Pinpoint the cell where the given text exists, returning its (x, y) midpoint coordinate. 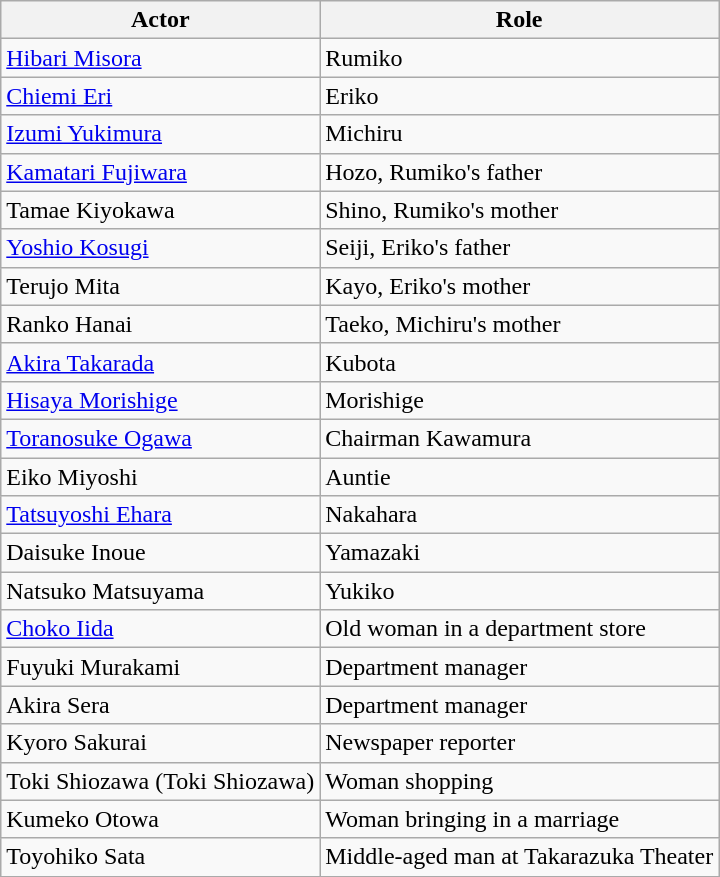
Akira Takarada (160, 362)
Kyoro Sakurai (160, 743)
Tatsuyoshi Ehara (160, 515)
Hozo, Rumiko's father (520, 172)
Kamatari Fujiwara (160, 172)
Middle-aged man at Takarazuka Theater (520, 857)
Eiko Miyoshi (160, 477)
Kumeko Otowa (160, 819)
Yoshio Kosugi (160, 248)
Toki Shiozawa (Toki Shiozawa) (160, 781)
Izumi Yukimura (160, 134)
Ranko Hanai (160, 324)
Tamae Kiyokawa (160, 210)
Toyohiko Sata (160, 857)
Fuyuki Murakami (160, 667)
Natsuko Matsuyama (160, 591)
Role (520, 20)
Kayo, Eriko's mother (520, 286)
Michiru (520, 134)
Hisaya Morishige (160, 400)
Shino, Rumiko's mother (520, 210)
Woman shopping (520, 781)
Woman bringing in a marriage (520, 819)
Hibari Misora (160, 58)
Newspaper reporter (520, 743)
Akira Sera (160, 705)
Toranosuke Ogawa (160, 438)
Old woman in a department store (520, 629)
Taeko, Michiru's mother (520, 324)
Actor (160, 20)
Nakahara (520, 515)
Seiji, Eriko's father (520, 248)
Chiemi Eri (160, 96)
Terujo Mita (160, 286)
Kubota (520, 362)
Eriko (520, 96)
Chairman Kawamura (520, 438)
Rumiko (520, 58)
Auntie (520, 477)
Choko Iida (160, 629)
Yukiko (520, 591)
Yamazaki (520, 553)
Morishige (520, 400)
Daisuke Inoue (160, 553)
